From the cell containing the given text, extract its center point as (x, y) coordinate. 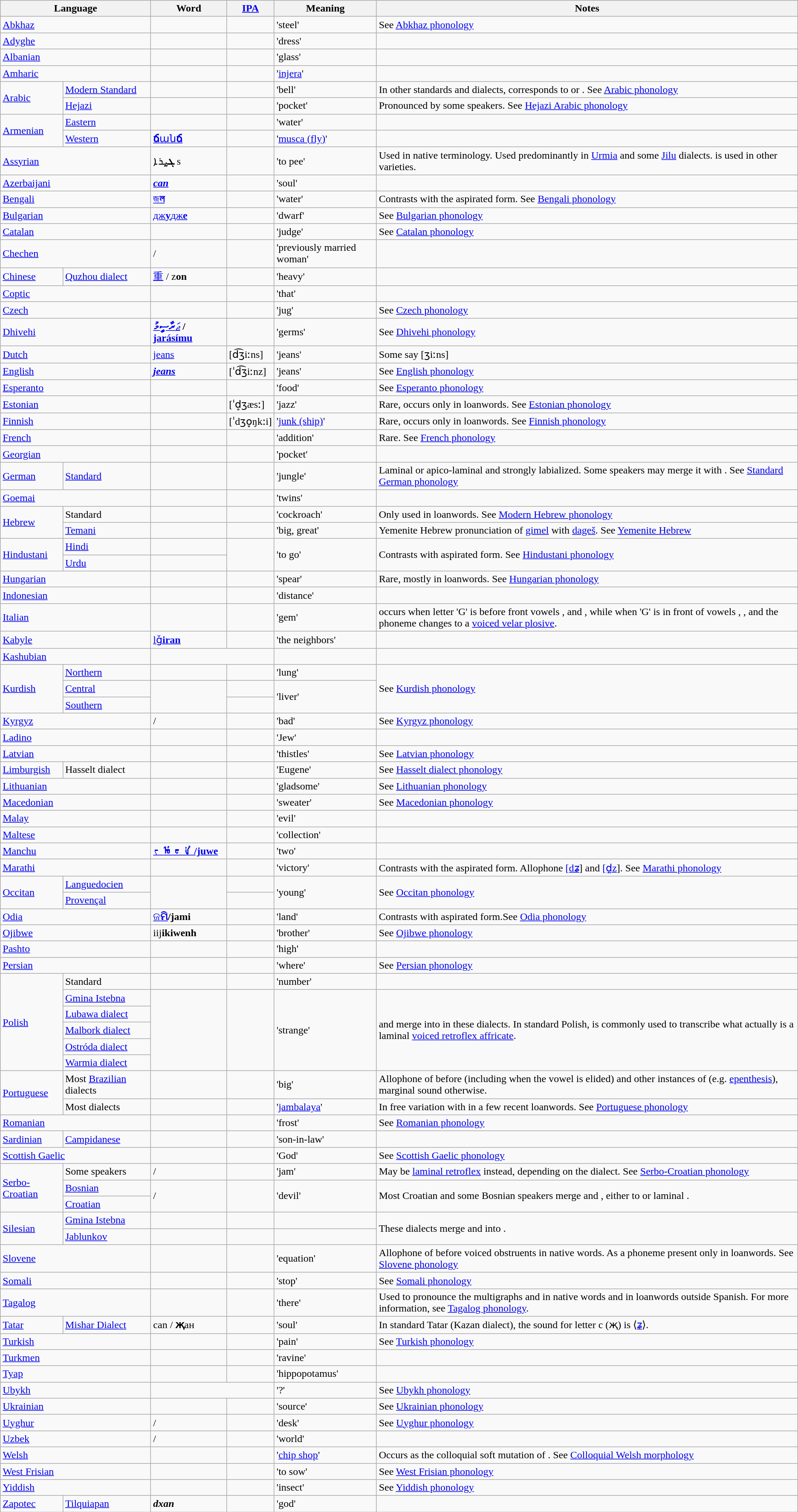
German (32, 476)
Only used in loanwords. See Modern Hebrew phonology (587, 514)
Adyghe (76, 41)
Finnish (76, 421)
'dwarf' (325, 215)
Polish (32, 1022)
Kabyle (76, 640)
Portuguese (32, 1093)
Uzbek (76, 1439)
See Latvian phonology (587, 754)
Coptic (76, 294)
'gem' (325, 618)
Rare, occurs only in loanwords. See Estonian phonology (587, 404)
Azerbaijani (76, 183)
'young' (325, 892)
Languedocien (107, 884)
See Kyrgyz phonology (587, 721)
See Ukrainian phonology (587, 1406)
'devil' (325, 1196)
See Abkhaz phonology (587, 25)
Northern (107, 673)
'number' (325, 981)
Pronounced by some speakers. See Hejazi Arabic phonology (587, 106)
Yiddish (76, 1488)
Goemai (76, 498)
Sardinian (32, 1139)
'glass' (325, 57)
重 / zon (189, 276)
'cockroach' (325, 514)
'steel' (325, 25)
Ubykh (76, 1390)
'liver' (325, 697)
'junk (ship)' (325, 421)
Some say [ʒiːns] (587, 354)
'Eugene' (325, 770)
See Czech phonology (587, 310)
Rare, mostly in loanwords. See Hungarian phonology (587, 579)
See Occitan phonology (587, 892)
See Macedonian phonology (587, 802)
'Jew' (325, 737)
Ojibwe (76, 933)
'food' (325, 388)
Latvian (76, 754)
Contrasts with aspirated form. See Hindustani phonology (587, 555)
dxan (189, 1504)
[ˈdʒo̞ŋkːi] (251, 421)
See Kurdish phonology (587, 689)
'to sow' (325, 1471)
Slovene (76, 1258)
'insect' (325, 1488)
Bulgarian (76, 215)
Meaning (325, 9)
'frost' (325, 1123)
'son-in-law' (325, 1139)
Allophone of before (including when the vowel is elided) and other instances of (e.g. epenthesis), marginal sound otherwise. (587, 1085)
Ladino (76, 737)
'that' (325, 294)
Contrasts with the aspirated form. Allophone [dʑ] and [d̪z]. See Marathi phonology (587, 868)
Most Brazilian dialects (107, 1085)
In free variation with in a few recent loanwords. See Portuguese phonology (587, 1107)
'pain' (325, 1341)
Western (107, 139)
West Frisian (76, 1471)
Uyghur (76, 1422)
'ravine' (325, 1358)
In other standards and dialects, corresponds to or . See Arabic phonology (587, 90)
can (189, 183)
'evil' (325, 818)
'desk' (325, 1422)
Hindi (107, 547)
See Catalan phonology (587, 232)
Contrasts with the aspirated form. See Bengali phonology (587, 199)
These dialects merge and into . (587, 1228)
Used in native terminology. Used predominantly in Urmia and some Jilu dialects. is used in other varieties. (587, 161)
See Somali phonology (587, 1280)
Warmia dialect (107, 1063)
Tatar (32, 1325)
Provençal (107, 900)
Most dialects (107, 1107)
Occitan (32, 892)
'injera' (325, 73)
Persian (76, 965)
Serbo-Croatian (32, 1188)
'to pee' (325, 161)
[ˈd͡ʒiːnz] (251, 371)
Hindustani (32, 555)
джудже (189, 215)
lǧiran (189, 640)
See Persian phonology (587, 965)
'big' (325, 1085)
Jablunkov (107, 1236)
Hejazi (107, 106)
Laminal or apico-laminal and strongly labialized. Some speakers may merge it with . See Standard German phonology (587, 476)
Dutch (76, 354)
'hippopotamus' (325, 1374)
ଜମି/jami (189, 917)
'previously married woman' (325, 253)
Tagalog (76, 1303)
Georgian (76, 454)
Yemenite Hebrew pronunciation of gimel with dageš. See Yemenite Hebrew (587, 531)
'dress' (325, 41)
See Esperanto phonology (587, 388)
Tilquiapan (107, 1504)
Bosnian (107, 1188)
Amharic (76, 73)
See Dhivehi phonology (587, 332)
'twins' (325, 498)
Catalan (76, 232)
'high' (325, 949)
Turkish (76, 1341)
See West Frisian phonology (587, 1471)
Occurs as the colloquial soft mutation of . See Colloquial Welsh morphology (587, 1455)
Esperanto (76, 388)
In standard Tatar (Kazan dialect), the sound for letter c (җ) is ⟨ʑ⟩. (587, 1325)
'sweater' (325, 802)
'heavy' (325, 276)
Quzhou dialect (107, 276)
Most Croatian and some Bosnian speakers merge and , either to or laminal . (587, 1196)
Croatian (107, 1204)
Silesian (32, 1228)
See Romanian phonology (587, 1123)
'bell' (325, 90)
'judge' (325, 232)
ޖަރާސީމު / jarásímu (189, 332)
Abkhaz (76, 25)
ܓ̰ܝܪܐ s (189, 161)
'stop' (325, 1280)
Central (107, 689)
iijikiwenh (189, 933)
[d͡ʒiːns] (251, 354)
Lubawa dialect (107, 1014)
'musca (fly)' (325, 139)
Campidanese (107, 1139)
Modern Standard (107, 90)
'germs' (325, 332)
See Lithuanian phonology (587, 786)
Turkmen (76, 1358)
Italian (76, 618)
Urdu (107, 563)
Somali (76, 1280)
'source' (325, 1406)
Odia (76, 917)
Estonian (76, 404)
Zapotec (32, 1504)
'collection' (325, 835)
Ukrainian (76, 1406)
Arabic (32, 98)
'God' (325, 1155)
Some speakers (107, 1172)
Welsh (76, 1455)
Notes (587, 9)
Albanian (76, 57)
[ˈd̥ʒæsː] (251, 404)
Used to pronounce the multigraphs and in native words and in loanwords outside Spanish. For more information, see Tagalog phonology. (587, 1303)
'lung' (325, 673)
See English phonology (587, 371)
Macedonian (76, 802)
'there' (325, 1303)
ᠵᡠᠸᡝ/juwe (189, 851)
IPA (251, 9)
Contrasts with aspirated form.See Odia phonology (587, 917)
Hebrew (32, 522)
'bad' (325, 721)
'where' (325, 965)
Hungarian (76, 579)
Southern (107, 705)
'gladsome' (325, 786)
Bengali (76, 199)
Word (189, 9)
Tyap (76, 1374)
See Bulgarian phonology (587, 215)
'brother' (325, 933)
'victory' (325, 868)
Malbork dialect (107, 1030)
Allophone of before voiced obstruents in native words. As a phoneme present only in loanwords. See Slovene phonology (587, 1258)
Eastern (107, 122)
'thistles' (325, 754)
'two' (325, 851)
English (76, 371)
'jambalaya' (325, 1107)
Dhivehi (76, 332)
'?' (325, 1390)
'jazz' (325, 404)
'jug' (325, 310)
'spear' (325, 579)
Temani (107, 531)
'big, great' (325, 531)
Kurdish (32, 689)
'jam' (325, 1172)
Kashubian (76, 656)
'addition' (325, 438)
Lithuanian (76, 786)
ճանճ (189, 139)
See Hasselt dialect phonology (587, 770)
French (76, 438)
Maltese (76, 835)
'strange' (325, 1030)
Pashto (76, 949)
'world' (325, 1439)
Chinese (32, 276)
'land' (325, 917)
'distance' (325, 595)
See Scottish Gaelic phonology (587, 1155)
Romanian (76, 1123)
Rare, occurs only in loanwords. See Finnish phonology (587, 421)
Assyrian (76, 161)
Language (76, 9)
Rare. See French phonology (587, 438)
See Yiddish phonology (587, 1488)
Scottish Gaelic (76, 1155)
See Turkish phonology (587, 1341)
See Ojibwe phonology (587, 933)
Armenian (32, 131)
'god' (325, 1504)
Marathi (76, 868)
'chip shop' (325, 1455)
জল (189, 199)
occurs when letter 'G' is before front vowels , and , while when 'G' is in front of vowels , , and the phoneme changes to a voiced velar plosive. (587, 618)
'equation' (325, 1258)
'jungle' (325, 476)
May be laminal retroflex instead, depending on the dialect. See Serbo-Croatian phonology (587, 1172)
Indonesian (76, 595)
Chechen (76, 253)
Manchu (76, 851)
'the neighbors' (325, 640)
See Uyghur phonology (587, 1422)
Malay (76, 818)
Czech (76, 310)
Mishar Dialect (107, 1325)
Hasselt dialect (107, 770)
'to go' (325, 555)
and merge into in these dialects. In standard Polish, is commonly used to transcribe what actually is a laminal voiced retroflex affricate. (587, 1030)
Ostróda dialect (107, 1046)
can / җан (189, 1325)
Limburgish (32, 770)
See Ubykh phonology (587, 1390)
Kyrgyz (76, 721)
